For the text-containing cell, return its midpoint in [X, Y] coordinate format. 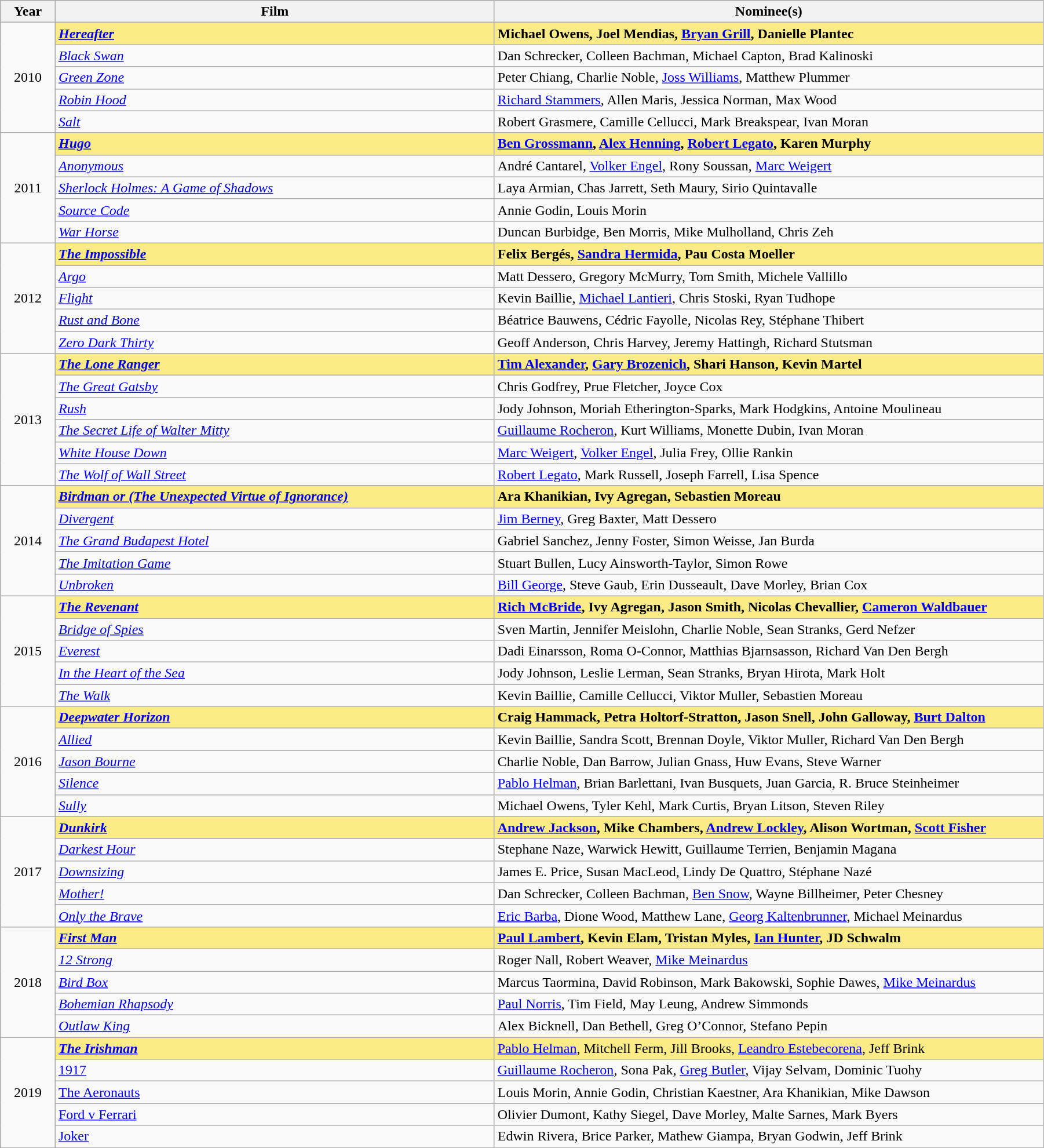
Divergent [275, 519]
Zero Dark Thirty [275, 342]
Salt [275, 122]
The Revenant [275, 607]
The Aeronauts [275, 1092]
The Grand Budapest Hotel [275, 541]
Argo [275, 276]
Michael Owens, Joel Mendias, Bryan Grill, Danielle Plantec [768, 34]
2017 [28, 872]
2012 [28, 298]
Dadi Einarsson, Roma O-Connor, Matthias Bjarnsasson, Richard Van Den Bergh [768, 651]
Bill George, Steve Gaub, Erin Dusseault, Dave Morley, Brian Cox [768, 585]
Marcus Taormina, David Robinson, Mark Bakowski, Sophie Dawes, Mike Meinardus [768, 982]
Craig Hammack, Petra Holtorf-Stratton, Jason Snell, John Galloway, Burt Dalton [768, 717]
Outlaw King [275, 1026]
Robert Grasmere, Camille Cellucci, Mark Breakspear, Ivan Moran [768, 122]
Michael Owens, Tyler Kehl, Mark Curtis, Bryan Litson, Steven Riley [768, 806]
Ford v Ferrari [275, 1114]
Kevin Baillie, Camille Cellucci, Viktor Muller, Sebastien Moreau [768, 695]
André Cantarel, Volker Engel, Rony Soussan, Marc Weigert [768, 166]
Rust and Bone [275, 320]
12 Strong [275, 960]
The Wolf of Wall Street [275, 475]
First Man [275, 938]
The Secret Life of Walter Mitty [275, 431]
Roger Nall, Robert Weaver, Mike Meinardus [768, 960]
Jody Johnson, Moriah Etherington-Sparks, Mark Hodgkins, Antoine Moulineau [768, 409]
Allied [275, 739]
Downsizing [275, 872]
Edwin Rivera, Brice Parker, Mathew Giampa, Bryan Godwin, Jeff Brink [768, 1136]
Sven Martin, Jennifer Meislohn, Charlie Noble, Sean Stranks, Gerd Nefzer [768, 629]
Hugo [275, 144]
2011 [28, 188]
White House Down [275, 453]
Flight [275, 298]
Green Zone [275, 78]
Mother! [275, 894]
Bohemian Rhapsody [275, 1004]
Birdman or (The Unexpected Virtue of Ignorance) [275, 497]
Stuart Bullen, Lucy Ainsworth-Taylor, Simon Rowe [768, 563]
Jim Berney, Greg Baxter, Matt Dessero [768, 519]
War Horse [275, 232]
The Imitation Game [275, 563]
Guillaume Rocheron, Sona Pak, Greg Butler, Vijay Selvam, Dominic Tuohy [768, 1070]
2018 [28, 982]
Richard Stammers, Allen Maris, Jessica Norman, Max Wood [768, 100]
Ara Khanikian, Ivy Agregan, Sebastien Moreau [768, 497]
2014 [28, 541]
Ben Grossmann, Alex Henning, Robert Legato, Karen Murphy [768, 144]
Anonymous [275, 166]
2015 [28, 651]
Duncan Burbidge, Ben Morris, Mike Mulholland, Chris Zeh [768, 232]
Rich McBride, Ivy Agregan, Jason Smith, Nicolas Chevallier, Cameron Waldbauer [768, 607]
The Lone Ranger [275, 365]
Stephane Naze, Warwick Hewitt, Guillaume Terrien, Benjamin Magana [768, 850]
Bridge of Spies [275, 629]
2016 [28, 761]
Hereafter [275, 34]
Rush [275, 409]
Felix Bergés, Sandra Hermida, Pau Costa Moeller [768, 254]
Kevin Baillie, Michael Lantieri, Chris Stoski, Ryan Tudhope [768, 298]
Marc Weigert, Volker Engel, Julia Frey, Ollie Rankin [768, 453]
Source Code [275, 210]
Geoff Anderson, Chris Harvey, Jeremy Hattingh, Richard Stutsman [768, 342]
Deepwater Horizon [275, 717]
Annie Godin, Louis Morin [768, 210]
Dan Schrecker, Colleen Bachman, Ben Snow, Wayne Billheimer, Peter Chesney [768, 894]
2010 [28, 78]
Dunkirk [275, 828]
Robert Legato, Mark Russell, Joseph Farrell, Lisa Spence [768, 475]
1917 [275, 1070]
Sherlock Holmes: A Game of Shadows [275, 188]
Matt Dessero, Gregory McMurry, Tom Smith, Michele Vallillo [768, 276]
Paul Norris, Tim Field, May Leung, Andrew Simmonds [768, 1004]
Peter Chiang, Charlie Noble, Joss Williams, Matthew Plummer [768, 78]
Joker [275, 1136]
Guillaume Rocheron, Kurt Williams, Monette Dubin, Ivan Moran [768, 431]
Bird Box [275, 982]
The Impossible [275, 254]
Alex Bicknell, Dan Bethell, Greg O’Connor, Stefano Pepin [768, 1026]
Olivier Dumont, Kathy Siegel, Dave Morley, Malte Sarnes, Mark Byers [768, 1114]
Robin Hood [275, 100]
Louis Morin, Annie Godin, Christian Kaestner, Ara Khanikian, Mike Dawson [768, 1092]
Unbroken [275, 585]
Dan Schrecker, Colleen Bachman, Michael Capton, Brad Kalinoski [768, 56]
Kevin Baillie, Sandra Scott, Brennan Doyle, Viktor Muller, Richard Van Den Bergh [768, 739]
The Walk [275, 695]
Paul Lambert, Kevin Elam, Tristan Myles, Ian Hunter, JD Schwalm [768, 938]
Béatrice Bauwens, Cédric Fayolle, Nicolas Rey, Stéphane Thibert [768, 320]
2019 [28, 1092]
Only the Brave [275, 916]
James E. Price, Susan MacLeod, Lindy De Quattro, Stéphane Nazé [768, 872]
Jody Johnson, Leslie Lerman, Sean Stranks, Bryan Hirota, Mark Holt [768, 673]
Jason Bourne [275, 761]
In the Heart of the Sea [275, 673]
The Irishman [275, 1048]
Darkest Hour [275, 850]
The Great Gatsby [275, 387]
Nominee(s) [768, 12]
Film [275, 12]
Chris Godfrey, Prue Fletcher, Joyce Cox [768, 387]
Charlie Noble, Dan Barrow, Julian Gnass, Huw Evans, Steve Warner [768, 761]
Sully [275, 806]
Andrew Jackson, Mike Chambers, Andrew Lockley, Alison Wortman, Scott Fisher [768, 828]
Pablo Helman, Mitchell Ferm, Jill Brooks, Leandro Estebecorena, Jeff Brink [768, 1048]
Laya Armian, Chas Jarrett, Seth Maury, Sirio Quintavalle [768, 188]
Black Swan [275, 56]
Year [28, 12]
Silence [275, 783]
Tim Alexander, Gary Brozenich, Shari Hanson, Kevin Martel [768, 365]
Gabriel Sanchez, Jenny Foster, Simon Weisse, Jan Burda [768, 541]
2013 [28, 420]
Pablo Helman, Brian Barlettani, Ivan Busquets, Juan Garcia, R. Bruce Steinheimer [768, 783]
Everest [275, 651]
Eric Barba, Dione Wood, Matthew Lane, Georg Kaltenbrunner, Michael Meinardus [768, 916]
